For the text-containing cell, return its midpoint in (x, y) coordinate format. 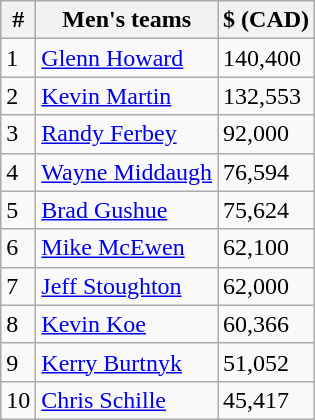
60,366 (266, 324)
62,100 (266, 248)
Brad Gushue (127, 210)
140,400 (266, 58)
1 (18, 58)
76,594 (266, 172)
3 (18, 134)
Kevin Martin (127, 96)
45,417 (266, 400)
4 (18, 172)
6 (18, 248)
Kerry Burtnyk (127, 362)
5 (18, 210)
2 (18, 96)
Glenn Howard (127, 58)
# (18, 20)
Wayne Middaugh (127, 172)
92,000 (266, 134)
62,000 (266, 286)
10 (18, 400)
Men's teams (127, 20)
7 (18, 286)
Kevin Koe (127, 324)
8 (18, 324)
75,624 (266, 210)
Jeff Stoughton (127, 286)
Randy Ferbey (127, 134)
Chris Schille (127, 400)
Mike McEwen (127, 248)
132,553 (266, 96)
9 (18, 362)
$ (CAD) (266, 20)
51,052 (266, 362)
